Capture the cell that displays the provided text and extract its [x, y] central coordinate. 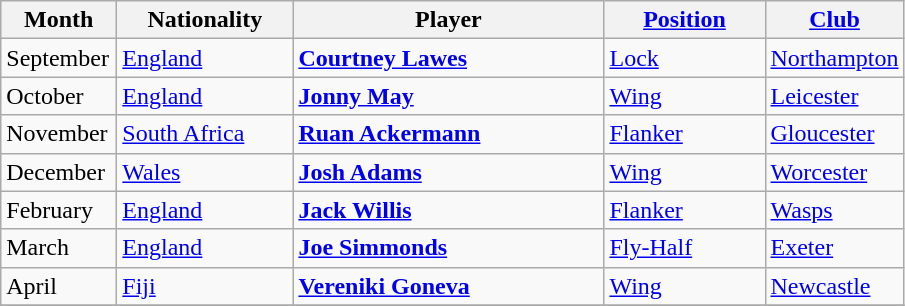
South Africa [205, 134]
November [59, 134]
Northampton [834, 58]
Ruan Ackermann [448, 134]
Fiji [205, 286]
Month [59, 20]
Wasps [834, 210]
Joe Simmonds [448, 248]
Jack Willis [448, 210]
October [59, 96]
Courtney Lawes [448, 58]
September [59, 58]
Newcastle [834, 286]
Wales [205, 172]
Josh Adams [448, 172]
Exeter [834, 248]
March [59, 248]
Leicester [834, 96]
Lock [684, 58]
Nationality [205, 20]
Position [684, 20]
Jonny May [448, 96]
Worcester [834, 172]
December [59, 172]
February [59, 210]
Fly-Half [684, 248]
Club [834, 20]
Gloucester [834, 134]
April [59, 286]
Vereniki Goneva [448, 286]
Player [448, 20]
